Search for the cell housing the specified text and yield its (x, y) center coordinate. 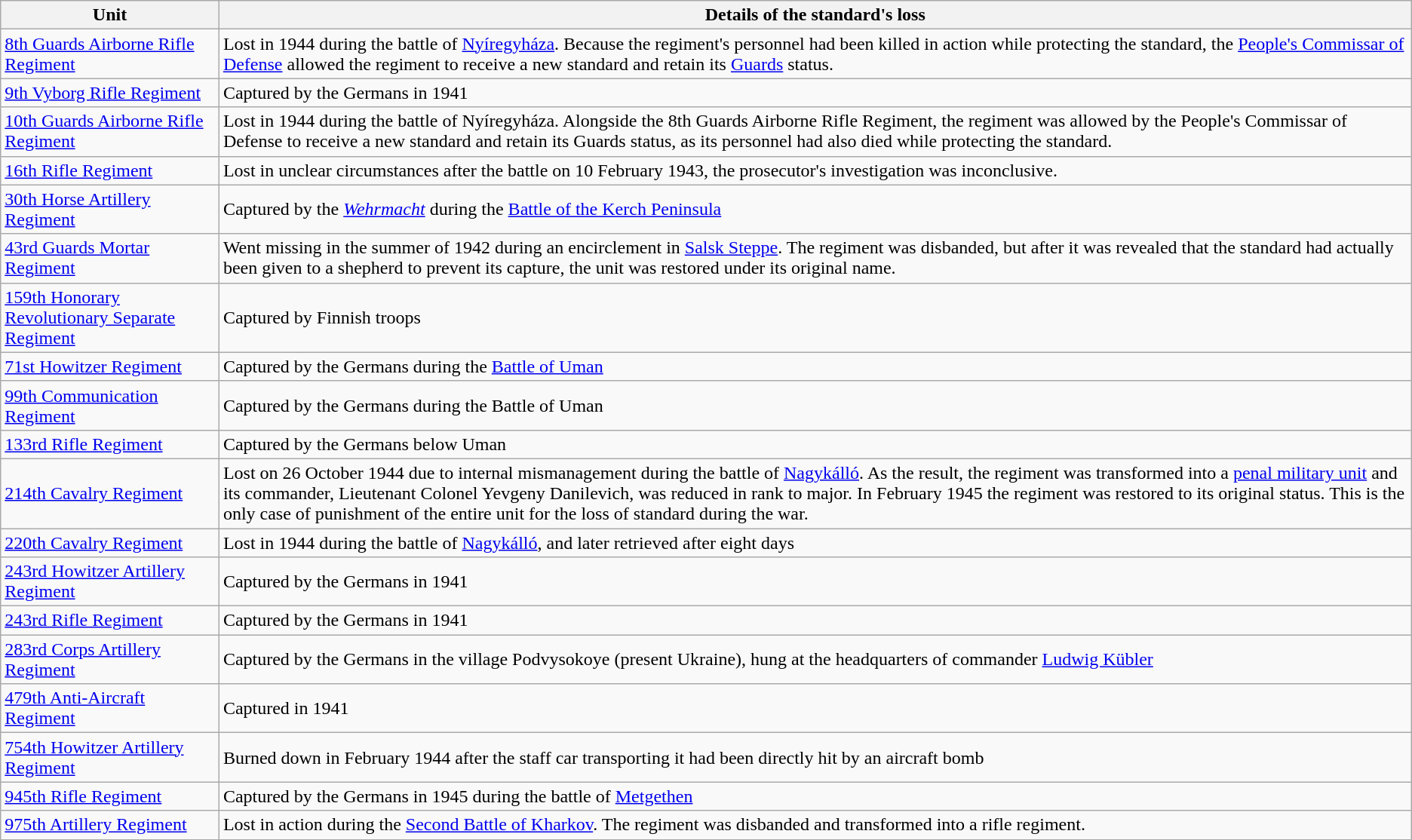
Captured by the Germans below Uman (815, 444)
10th Guards Airborne Rifle Regiment (110, 131)
243rd Rifle Regiment (110, 621)
220th Cavalry Regiment (110, 542)
Lost in 1944 during the battle of Nagykálló, and later retrieved after eight days (815, 542)
8th Guards Airborne Rifle Regiment (110, 54)
479th Anti-Aircraft Regiment (110, 709)
Captured by the Germans in the village Podvysokoye (present Ukraine), hung at the headquarters of commander Ludwig Kübler (815, 659)
Unit (110, 15)
Burned down in February 1944 after the staff car transporting it had been directly hit by an aircraft bomb (815, 757)
Captured in 1941 (815, 709)
99th Communication Regiment (110, 406)
133rd Rifle Regiment (110, 444)
214th Cavalry Regiment (110, 493)
283rd Corps Artillery Regiment (110, 659)
975th Artillery Regiment (110, 825)
9th Vyborg Rifle Regiment (110, 93)
Lost in unclear circumstances after the battle on 10 February 1943, the prosecutor's investigation was inconclusive. (815, 170)
754th Howitzer Artillery Regiment (110, 757)
Details of the standard's loss (815, 15)
16th Rifle Regiment (110, 170)
243rd Howitzer Artillery Regiment (110, 582)
71st Howitzer Regiment (110, 366)
30th Horse Artillery Regiment (110, 210)
Captured by the Wehrmacht during the Battle of the Kerch Peninsula (815, 210)
43rd Guards Mortar Regiment (110, 258)
Lost in action during the Second Battle of Kharkov. The regiment was disbanded and transformed into a rifle regiment. (815, 825)
Captured by the Germans in 1945 during the battle of Metgethen (815, 796)
945th Rifle Regiment (110, 796)
Captured by Finnish troops (815, 317)
159th Honorary Revolutionary Separate Regiment (110, 317)
